Search for the cell housing the specified text and yield its [x, y] center coordinate. 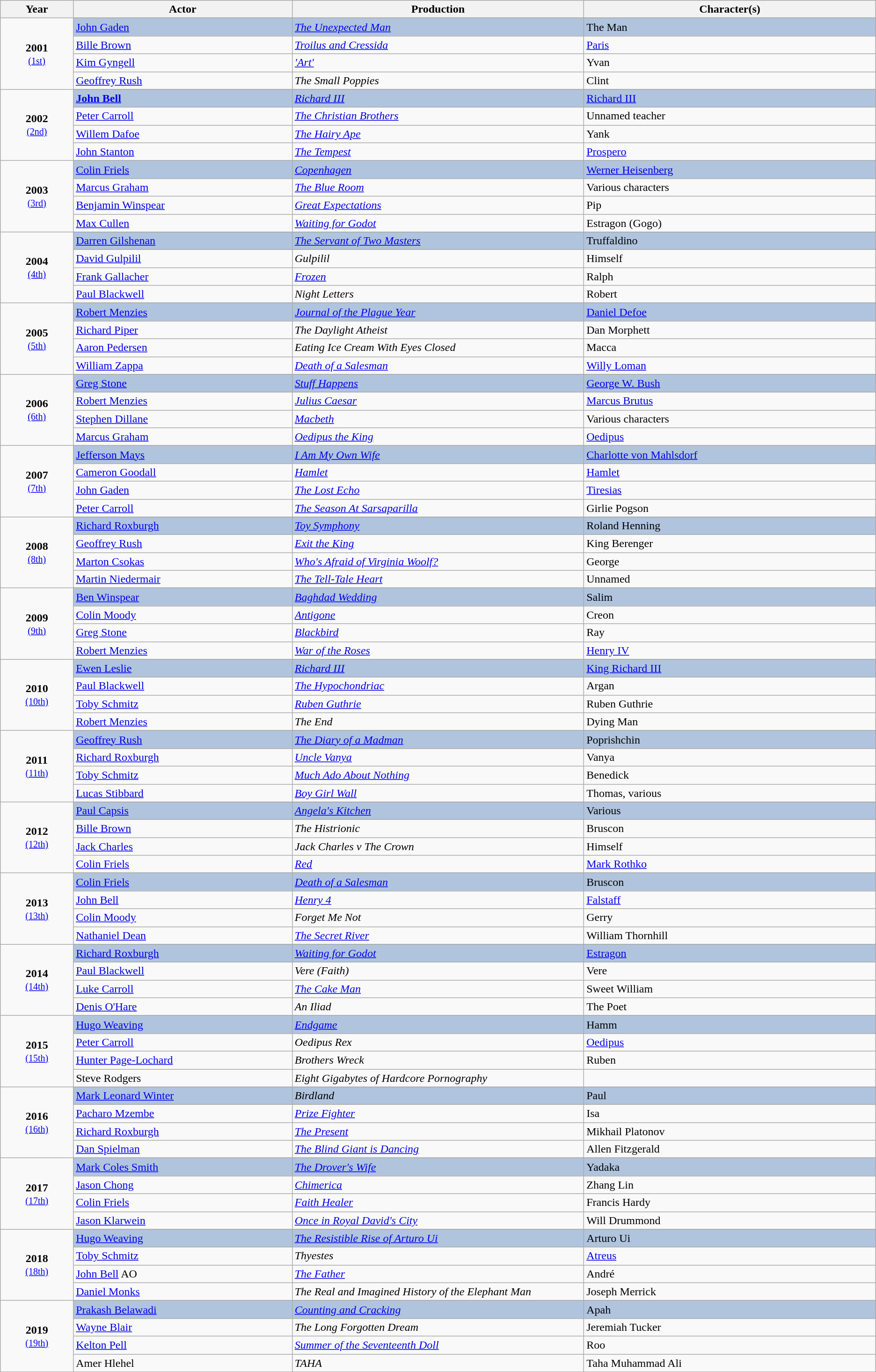
Werner Heisenberg [730, 169]
Allen Fitzgerald [730, 1149]
The Present [438, 1131]
Willy Loman [730, 365]
2015(15th) [37, 1051]
Frozen [438, 277]
Hunter Page-Lochard [183, 1060]
Ewen Leslie [183, 668]
Daniel Defoe [730, 312]
Nathaniel Dean [183, 935]
Tiresias [730, 490]
Joseph Merrick [730, 1292]
War of the Roses [438, 650]
The Secret River [438, 935]
Toy Symphony [438, 526]
Troilus and Cressida [438, 45]
Taha Muhammad Ali [730, 1363]
Cameron Goodall [183, 472]
Forget Me Not [438, 918]
Willem Dafoe [183, 134]
2013(13th) [37, 909]
Gulpilil [438, 259]
The Hairy Ape [438, 134]
George W. Bush [730, 383]
George [730, 562]
Macbeth [438, 419]
The Daylight Atheist [438, 330]
Kelton Pell [183, 1345]
An Iliad [438, 1007]
2006(6th) [37, 410]
Denis O'Hare [183, 1007]
The Real and Imagined History of the Elephant Man [438, 1292]
Luke Carroll [183, 989]
'Art' [438, 63]
Darren Gilshenan [183, 241]
Jack Charles [183, 847]
Ralph [730, 277]
The Long Forgotten Dream [438, 1327]
Red [438, 864]
Martin Niedermair [183, 579]
Ray [730, 633]
Macca [730, 348]
The Father [438, 1274]
Dan Spielman [183, 1149]
2011(11th) [37, 766]
Mark Leonard Winter [183, 1096]
2018(18th) [37, 1265]
William Zappa [183, 365]
The Poet [730, 1007]
Amer Hlehel [183, 1363]
William Thornhill [730, 935]
Ruben [730, 1060]
Mikhail Platonov [730, 1131]
Gerry [730, 918]
2007(7th) [37, 481]
Arturo Ui [730, 1238]
Henry IV [730, 650]
The End [438, 722]
Prakash Belawadi [183, 1309]
Creon [730, 615]
Once in Royal David's City [438, 1220]
The Season At Sarsaparilla [438, 508]
Poprishchin [730, 739]
Zhang Lin [730, 1185]
Endgame [438, 1024]
The Drover's Wife [438, 1167]
Night Letters [438, 294]
2017(17th) [37, 1194]
2005(5th) [37, 339]
John Stanton [183, 152]
Hamm [730, 1024]
Boy Girl Wall [438, 793]
Isa [730, 1114]
2014(14th) [37, 980]
Prize Fighter [438, 1114]
Jason Chong [183, 1185]
Vere [730, 971]
Stuff Happens [438, 383]
Thomas, various [730, 793]
Uncle Vanya [438, 757]
The Unexpected Man [438, 27]
Chimerica [438, 1185]
King Richard III [730, 668]
David Gulpilil [183, 259]
Kim Gyngell [183, 63]
Daniel Monks [183, 1292]
Benjamin Winspear [183, 205]
The Resistible Rise of Arturo Ui [438, 1238]
Paul [730, 1096]
The Blind Giant is Dancing [438, 1149]
Roo [730, 1345]
Copenhagen [438, 169]
John Bell AO [183, 1274]
2009(9th) [37, 624]
Unnamed teacher [730, 116]
King Berenger [730, 544]
Pacharo Mzembe [183, 1114]
The Histrionic [438, 829]
Mark Rothko [730, 864]
Character(s) [730, 9]
Atreus [730, 1256]
Much Ado About Nothing [438, 775]
The Servant of Two Masters [438, 241]
The Tempest [438, 152]
Birdland [438, 1096]
Salim [730, 597]
The Blue Room [438, 187]
TAHA [438, 1363]
Year [37, 9]
Girlie Pogson [730, 508]
Julius Caesar [438, 401]
2010(10th) [37, 695]
Angela's Kitchen [438, 811]
The Christian Brothers [438, 116]
Various [730, 811]
Dying Man [730, 722]
Blackbird [438, 633]
Marcus Brutus [730, 401]
Prospero [730, 152]
Vanya [730, 757]
2016(16th) [37, 1123]
Oedipus the King [438, 437]
Will Drummond [730, 1220]
Estragon (Gogo) [730, 223]
The Tell-Tale Heart [438, 579]
Sweet William [730, 989]
Charlotte von Mahlsdorf [730, 454]
Yvan [730, 63]
2019(19th) [37, 1336]
Clint [730, 80]
Richard Piper [183, 330]
Falstaff [730, 900]
Great Expectations [438, 205]
2012(12th) [37, 838]
Stephen Dillane [183, 419]
Ben Winspear [183, 597]
Frank Gallacher [183, 277]
The Small Poppies [438, 80]
Robert [730, 294]
2001(1st) [37, 54]
Baghdad Wedding [438, 597]
Estragon [730, 953]
Max Cullen [183, 223]
The Cake Man [438, 989]
Dan Morphett [730, 330]
André [730, 1274]
Antigone [438, 615]
Truffaldino [730, 241]
The Man [730, 27]
Jefferson Mays [183, 454]
Exit the King [438, 544]
Yank [730, 134]
2003(3rd) [37, 196]
Roland Henning [730, 526]
Paris [730, 45]
Unnamed [730, 579]
Mark Coles Smith [183, 1167]
The Hypochondriac [438, 686]
Oedipus Rex [438, 1042]
Jeremiah Tucker [730, 1327]
Counting and Cracking [438, 1309]
Apah [730, 1309]
Benedick [730, 775]
The Diary of a Madman [438, 739]
Jason Klarwein [183, 1220]
Henry 4 [438, 900]
Argan [730, 686]
Aaron Pedersen [183, 348]
Lucas Stibbard [183, 793]
2008(8th) [37, 553]
I Am My Own Wife [438, 454]
2004(4th) [37, 268]
Paul Capsis [183, 811]
Eight Gigabytes of Hardcore Pornography [438, 1078]
Marton Csokas [183, 562]
Faith Healer [438, 1203]
Yadaka [730, 1167]
Francis Hardy [730, 1203]
Wayne Blair [183, 1327]
Summer of the Seventeenth Doll [438, 1345]
Eating Ice Cream With Eyes Closed [438, 348]
Brothers Wreck [438, 1060]
The Lost Echo [438, 490]
Vere (Faith) [438, 971]
2002(2nd) [37, 125]
Steve Rodgers [183, 1078]
Thyestes [438, 1256]
Jack Charles v The Crown [438, 847]
Actor [183, 9]
Who's Afraid of Virginia Woolf? [438, 562]
Journal of the Plague Year [438, 312]
Production [438, 9]
Pip [730, 205]
